Output the [x, y] coordinate of the center of the cell containing the given text.  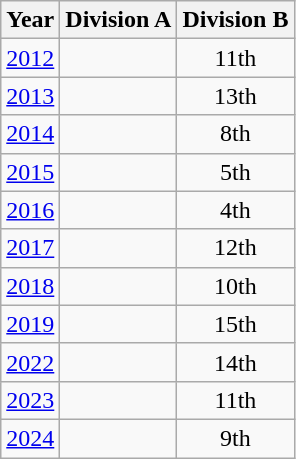
2023 [30, 400]
Division A [118, 20]
2012 [30, 58]
2015 [30, 172]
10th [236, 286]
2013 [30, 96]
13th [236, 96]
Division B [236, 20]
2014 [30, 134]
9th [236, 438]
2019 [30, 324]
2017 [30, 248]
5th [236, 172]
14th [236, 362]
2018 [30, 286]
4th [236, 210]
12th [236, 248]
2024 [30, 438]
Year [30, 20]
2022 [30, 362]
2016 [30, 210]
15th [236, 324]
8th [236, 134]
